For the text-containing cell, return its midpoint in (X, Y) coordinate format. 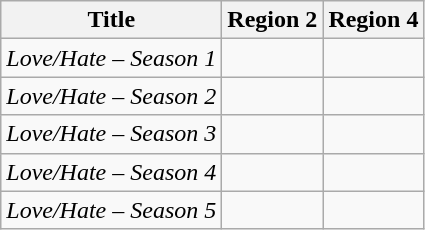
Region 2 (272, 20)
Region 4 (374, 20)
Love/Hate – Season 2 (112, 96)
Love/Hate – Season 4 (112, 172)
Love/Hate – Season 1 (112, 58)
Love/Hate – Season 3 (112, 134)
Love/Hate – Season 5 (112, 210)
Title (112, 20)
